Locate the cell with the specified text and output its (X, Y) center coordinate. 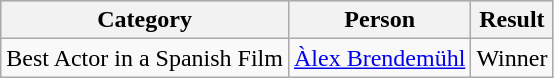
Result (512, 20)
Category (145, 20)
Winner (512, 58)
Àlex Brendemühl (379, 58)
Best Actor in a Spanish Film (145, 58)
Person (379, 20)
